Find where the given text appears and provide that cell's center as (x, y) coordinate. 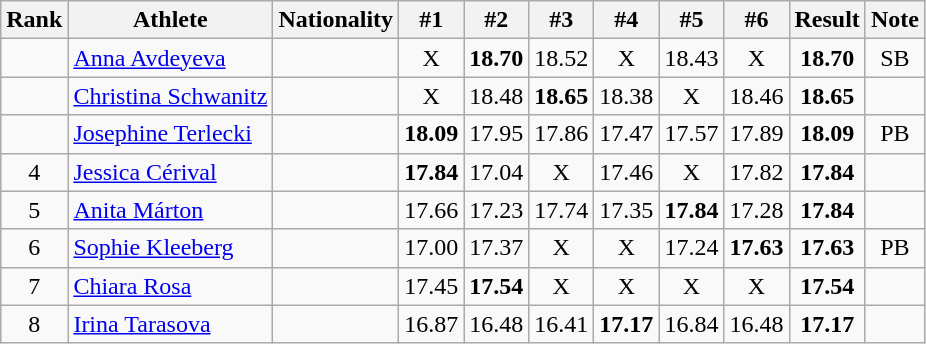
4 (34, 172)
17.66 (432, 210)
18.46 (756, 96)
#2 (496, 20)
16.87 (432, 324)
Nationality (336, 20)
Irina Tarasova (170, 324)
Result (827, 20)
Athlete (170, 20)
18.43 (692, 58)
18.38 (626, 96)
Anita Márton (170, 210)
6 (34, 248)
17.00 (432, 248)
17.82 (756, 172)
Sophie Kleeberg (170, 248)
17.45 (432, 286)
17.57 (692, 134)
17.04 (496, 172)
17.28 (756, 210)
17.86 (562, 134)
7 (34, 286)
16.41 (562, 324)
SB (894, 58)
18.48 (496, 96)
17.35 (626, 210)
17.24 (692, 248)
8 (34, 324)
#4 (626, 20)
#1 (432, 20)
#5 (692, 20)
Note (894, 20)
17.74 (562, 210)
17.37 (496, 248)
Anna Avdeyeva (170, 58)
17.23 (496, 210)
18.52 (562, 58)
5 (34, 210)
16.84 (692, 324)
Josephine Terlecki (170, 134)
Christina Schwanitz (170, 96)
Chiara Rosa (170, 286)
17.46 (626, 172)
17.95 (496, 134)
Jessica Cérival (170, 172)
17.47 (626, 134)
17.89 (756, 134)
Rank (34, 20)
#3 (562, 20)
#6 (756, 20)
